Search for the cell housing the specified text and yield its (x, y) center coordinate. 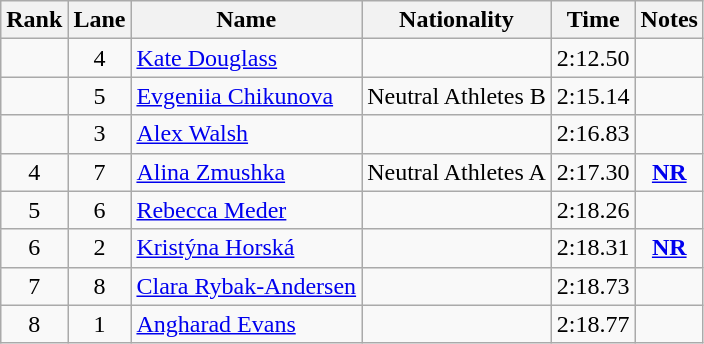
Alex Walsh (246, 134)
Rank (34, 20)
Kristýna Horská (246, 248)
2:12.50 (593, 58)
Alina Zmushka (246, 172)
1 (100, 324)
2:16.83 (593, 134)
2 (100, 248)
Nationality (457, 20)
Angharad Evans (246, 324)
Lane (100, 20)
Notes (669, 20)
2:18.73 (593, 286)
2:18.31 (593, 248)
Time (593, 20)
2:18.77 (593, 324)
Kate Douglass (246, 58)
Clara Rybak-Andersen (246, 286)
Evgeniia Chikunova (246, 96)
2:18.26 (593, 210)
Neutral Athletes B (457, 96)
2:17.30 (593, 172)
Neutral Athletes A (457, 172)
Rebecca Meder (246, 210)
3 (100, 134)
2:15.14 (593, 96)
Name (246, 20)
